Provide the (X, Y) coordinate of the cell's center where the given text is located.  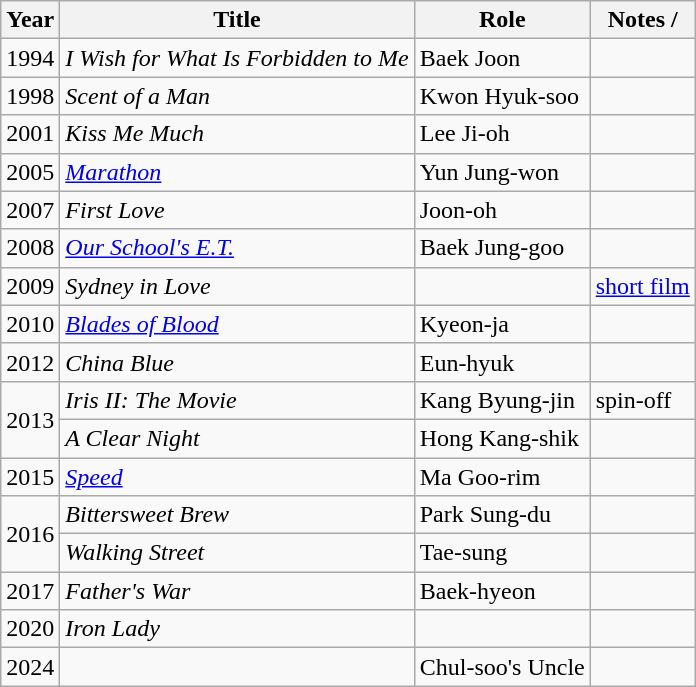
A Clear Night (237, 438)
Eun-hyuk (502, 362)
Tae-sung (502, 553)
2007 (30, 210)
Iron Lady (237, 629)
Lee Ji-oh (502, 134)
Kang Byung-jin (502, 400)
Father's War (237, 591)
2012 (30, 362)
1994 (30, 58)
Joon-oh (502, 210)
2016 (30, 534)
2005 (30, 172)
Walking Street (237, 553)
Blades of Blood (237, 324)
First Love (237, 210)
Kwon Hyuk-soo (502, 96)
spin-off (642, 400)
2001 (30, 134)
Hong Kang-shik (502, 438)
short film (642, 286)
Kyeon-ja (502, 324)
I Wish for What Is Forbidden to Me (237, 58)
2013 (30, 419)
2015 (30, 477)
Notes / (642, 20)
2024 (30, 667)
Iris II: The Movie (237, 400)
Title (237, 20)
China Blue (237, 362)
2008 (30, 248)
Our School's E.T. (237, 248)
2020 (30, 629)
Speed (237, 477)
Ma Goo-rim (502, 477)
2010 (30, 324)
Yun Jung-won (502, 172)
2009 (30, 286)
Role (502, 20)
2017 (30, 591)
Park Sung-du (502, 515)
Kiss Me Much (237, 134)
Scent of a Man (237, 96)
1998 (30, 96)
Baek Jung-goo (502, 248)
Bittersweet Brew (237, 515)
Marathon (237, 172)
Sydney in Love (237, 286)
Baek Joon (502, 58)
Chul-soo's Uncle (502, 667)
Year (30, 20)
Baek-hyeon (502, 591)
